For the text-containing cell, return its midpoint in [x, y] coordinate format. 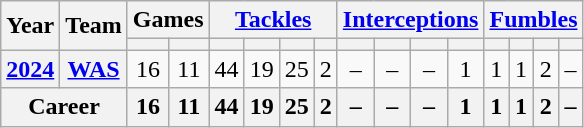
Career [64, 107]
Year [30, 26]
Games [168, 20]
WAS [94, 69]
Team [94, 26]
Interceptions [410, 20]
Fumbles [534, 20]
2024 [30, 69]
Tackles [273, 20]
